Pinpoint the cell where the given text exists, returning its [x, y] midpoint coordinate. 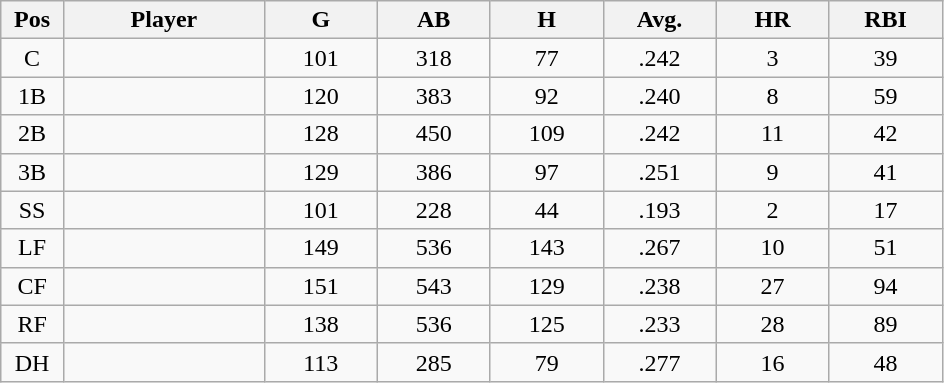
113 [320, 362]
AB [434, 20]
3B [32, 172]
2B [32, 134]
383 [434, 96]
128 [320, 134]
.193 [660, 210]
SS [32, 210]
318 [434, 58]
11 [772, 134]
41 [886, 172]
228 [434, 210]
77 [546, 58]
8 [772, 96]
2 [772, 210]
92 [546, 96]
149 [320, 248]
Player [164, 20]
RBI [886, 20]
Avg. [660, 20]
285 [434, 362]
.267 [660, 248]
44 [546, 210]
42 [886, 134]
9 [772, 172]
138 [320, 324]
79 [546, 362]
16 [772, 362]
97 [546, 172]
HR [772, 20]
151 [320, 286]
27 [772, 286]
.238 [660, 286]
.277 [660, 362]
Pos [32, 20]
450 [434, 134]
17 [886, 210]
48 [886, 362]
143 [546, 248]
386 [434, 172]
3 [772, 58]
DH [32, 362]
.233 [660, 324]
89 [886, 324]
CF [32, 286]
.240 [660, 96]
G [320, 20]
125 [546, 324]
39 [886, 58]
59 [886, 96]
.251 [660, 172]
C [32, 58]
120 [320, 96]
51 [886, 248]
RF [32, 324]
1B [32, 96]
94 [886, 286]
543 [434, 286]
LF [32, 248]
109 [546, 134]
H [546, 20]
28 [772, 324]
10 [772, 248]
